Pinpoint the cell where the given text exists, returning its (X, Y) midpoint coordinate. 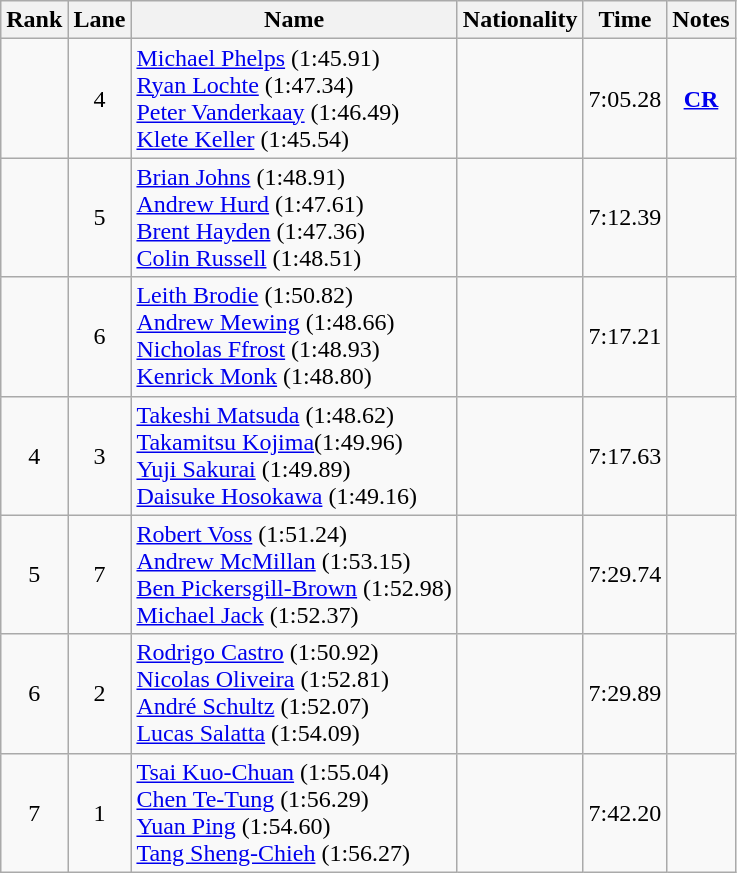
Leith Brodie (1:50.82) Andrew Mewing (1:48.66) Nicholas Ffrost (1:48.93) Kenrick Monk (1:48.80) (294, 336)
CR (701, 98)
Rodrigo Castro (1:50.92) Nicolas Oliveira (1:52.81) André Schultz (1:52.07) Lucas Salatta (1:54.09) (294, 694)
Brian Johns (1:48.91) Andrew Hurd (1:47.61) Brent Hayden (1:47.36) Colin Russell (1:48.51) (294, 218)
7:17.63 (625, 456)
7:12.39 (625, 218)
7:17.21 (625, 336)
1 (100, 812)
Takeshi Matsuda (1:48.62) Takamitsu Kojima(1:49.96) Yuji Sakurai (1:49.89) Daisuke Hosokawa (1:49.16) (294, 456)
Nationality (520, 20)
7:42.20 (625, 812)
2 (100, 694)
Notes (701, 20)
3 (100, 456)
7:05.28 (625, 98)
Time (625, 20)
Robert Voss (1:51.24) Andrew McMillan (1:53.15) Ben Pickersgill-Brown (1:52.98) Michael Jack (1:52.37) (294, 574)
Michael Phelps (1:45.91) Ryan Lochte (1:47.34) Peter Vanderkaay (1:46.49) Klete Keller (1:45.54) (294, 98)
7:29.74 (625, 574)
7:29.89 (625, 694)
Rank (34, 20)
Tsai Kuo-Chuan (1:55.04) Chen Te-Tung (1:56.29) Yuan Ping (1:54.60) Tang Sheng-Chieh (1:56.27) (294, 812)
Lane (100, 20)
Name (294, 20)
